Search for the cell housing the specified text and yield its [X, Y] center coordinate. 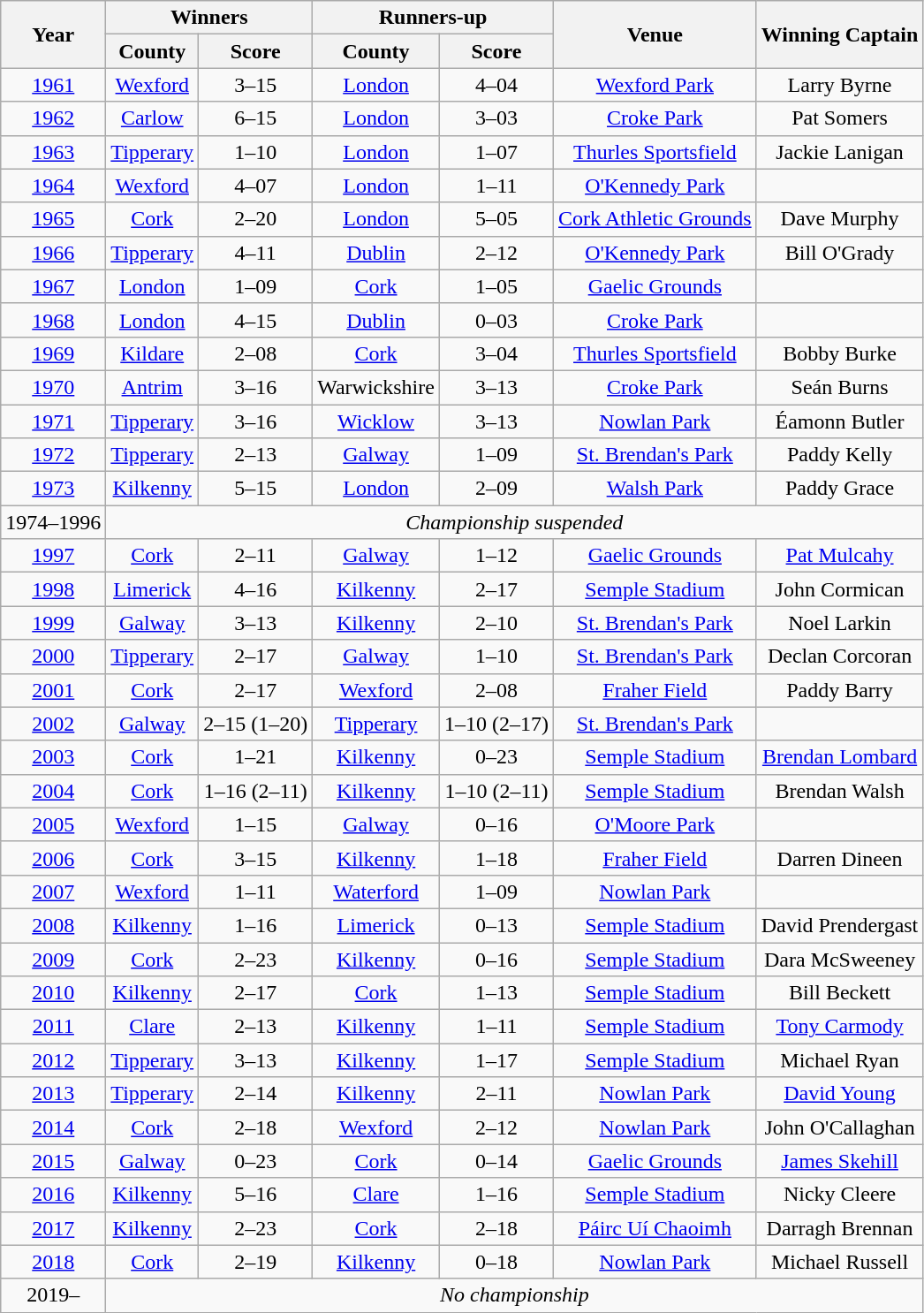
Bobby Burke [839, 353]
1971 [53, 421]
4–16 [256, 589]
Waterford [376, 892]
1–17 [496, 1060]
2013 [53, 1094]
2010 [53, 993]
Venue [655, 34]
2017 [53, 1228]
1–18 [496, 858]
Paddy Kelly [839, 455]
1967 [53, 286]
1–15 [256, 824]
1970 [53, 387]
Year [53, 34]
5–05 [496, 219]
1961 [53, 85]
James Skehill [839, 1161]
2019– [53, 1295]
1964 [53, 186]
4–04 [496, 85]
1–13 [496, 993]
1999 [53, 623]
Noel Larkin [839, 623]
2000 [53, 656]
1973 [53, 489]
Michael Russell [839, 1262]
John Cormican [839, 589]
Michael Ryan [839, 1060]
2008 [53, 925]
2007 [53, 892]
Jackie Lanigan [839, 152]
6–15 [256, 118]
1969 [53, 353]
1968 [53, 320]
5–16 [256, 1195]
1–05 [496, 286]
1–10 (2–11) [496, 791]
5–15 [256, 489]
2–10 [496, 623]
1962 [53, 118]
Runners-up [433, 18]
2001 [53, 690]
1966 [53, 253]
1965 [53, 219]
1–10 (2–17) [496, 724]
Larry Byrne [839, 85]
2–20 [256, 219]
Pat Mulcahy [839, 556]
Wicklow [376, 421]
2–14 [256, 1094]
Cork Athletic Grounds [655, 219]
Carlow [152, 118]
4–15 [256, 320]
Brendan Walsh [839, 791]
2018 [53, 1262]
2009 [53, 959]
3–04 [496, 353]
Winners [209, 18]
2003 [53, 757]
2004 [53, 791]
Brendan Lombard [839, 757]
Championship suspended [514, 522]
1–12 [496, 556]
Declan Corcoran [839, 656]
Bill O'Grady [839, 253]
2011 [53, 1027]
2002 [53, 724]
2006 [53, 858]
2–09 [496, 489]
Éamonn Butler [839, 421]
Nicky Cleere [839, 1195]
Paddy Barry [839, 690]
0–18 [496, 1262]
Paddy Grace [839, 489]
Tony Carmody [839, 1027]
0–03 [496, 320]
4–07 [256, 186]
O'Moore Park [655, 824]
1972 [53, 455]
2–15 (1–20) [256, 724]
Darren Dineen [839, 858]
Bill Beckett [839, 993]
Kildare [152, 353]
Dara McSweeney [839, 959]
David Young [839, 1094]
1998 [53, 589]
2005 [53, 824]
Dave Murphy [839, 219]
1997 [53, 556]
David Prendergast [839, 925]
Walsh Park [655, 489]
2014 [53, 1127]
2016 [53, 1195]
1–07 [496, 152]
No championship [514, 1295]
Warwickshire [376, 387]
1963 [53, 152]
2015 [53, 1161]
2012 [53, 1060]
Pat Somers [839, 118]
4–11 [256, 253]
0–13 [496, 925]
3–03 [496, 118]
Winning Captain [839, 34]
Seán Burns [839, 387]
1974–1996 [53, 522]
Wexford Park [655, 85]
Antrim [152, 387]
Darragh Brennan [839, 1228]
Páirc Uí Chaoimh [655, 1228]
1–21 [256, 757]
John O'Callaghan [839, 1127]
0–14 [496, 1161]
2–19 [256, 1262]
1–16 (2–11) [256, 791]
